Provide the [X, Y] coordinate of the cell's center where the given text is located.  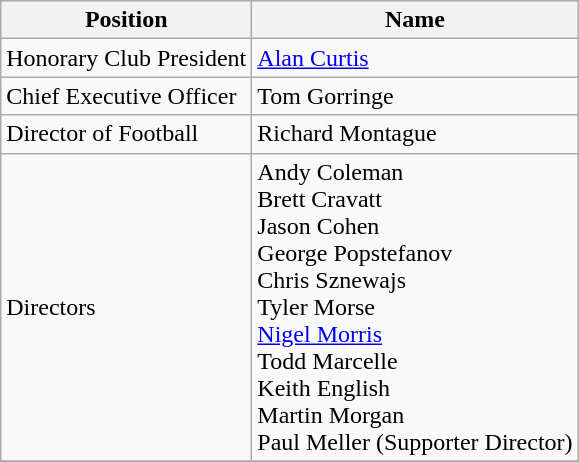
Richard Montague [415, 134]
Name [415, 20]
Directors [126, 307]
Chief Executive Officer [126, 96]
Alan Curtis [415, 58]
Honorary Club President [126, 58]
Position [126, 20]
Tom Gorringe [415, 96]
Director of Football [126, 134]
